Provide the (x, y) coordinate of the cell's center where the given text is located.  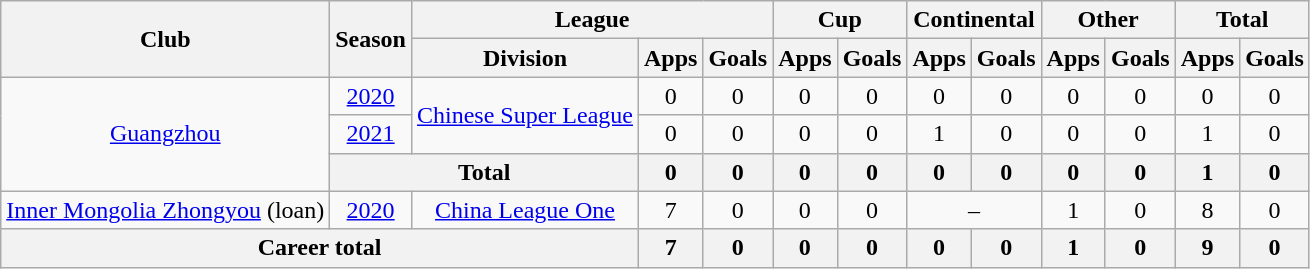
Guangzhou (166, 134)
9 (1207, 248)
Season (371, 39)
8 (1207, 210)
Club (166, 39)
Division (524, 58)
2021 (371, 134)
Cup (840, 20)
China League One (524, 210)
Other (1108, 20)
Continental (974, 20)
Inner Mongolia Zhongyou (loan) (166, 210)
League (592, 20)
Career total (320, 248)
– (974, 210)
Chinese Super League (524, 115)
